Identify which cell holds the provided text, then report its (X, Y) central coordinate. 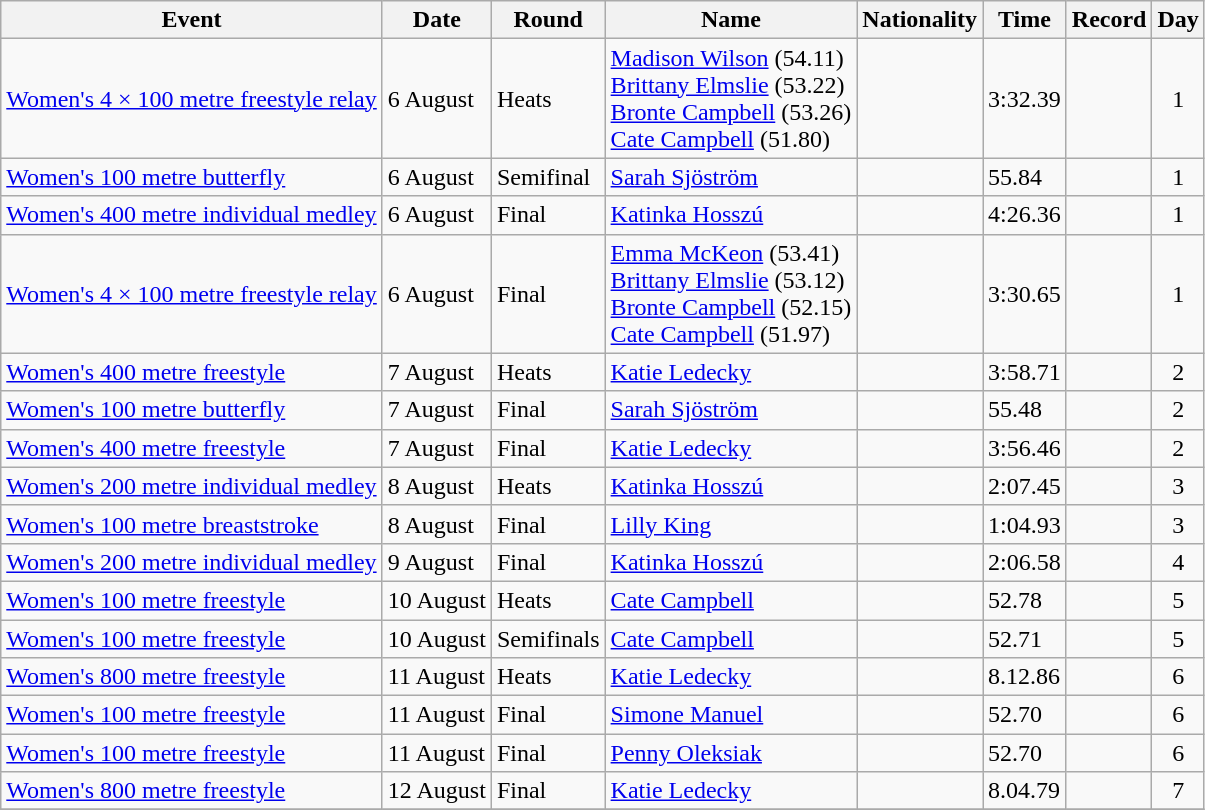
8.12.86 (1025, 677)
8.04.79 (1025, 791)
Madison Wilson (54.11)Brittany Elmslie (53.22)Bronte Campbell (53.26)Cate Campbell (51.80) (731, 98)
4:26.36 (1025, 215)
Nationality (920, 20)
Record (1109, 20)
52.71 (1025, 639)
3:56.46 (1025, 448)
Event (192, 20)
Women's 400 metre individual medley (192, 215)
4 (1178, 562)
9 August (436, 562)
Date (436, 20)
2:06.58 (1025, 562)
Lilly King (731, 524)
Round (548, 20)
Penny Oleksiak (731, 753)
Semifinals (548, 639)
Time (1025, 20)
2:07.45 (1025, 486)
55.84 (1025, 177)
7 (1178, 791)
55.48 (1025, 410)
3:58.71 (1025, 372)
Semifinal (548, 177)
12 August (436, 791)
Day (1178, 20)
52.78 (1025, 600)
Women's 100 metre breaststroke (192, 524)
1:04.93 (1025, 524)
Simone Manuel (731, 715)
Name (731, 20)
3:32.39 (1025, 98)
Emma McKeon (53.41)Brittany Elmslie (53.12)Bronte Campbell (52.15)Cate Campbell (51.97) (731, 294)
3:30.65 (1025, 294)
